Return (X, Y) of the center of cell containing provided text 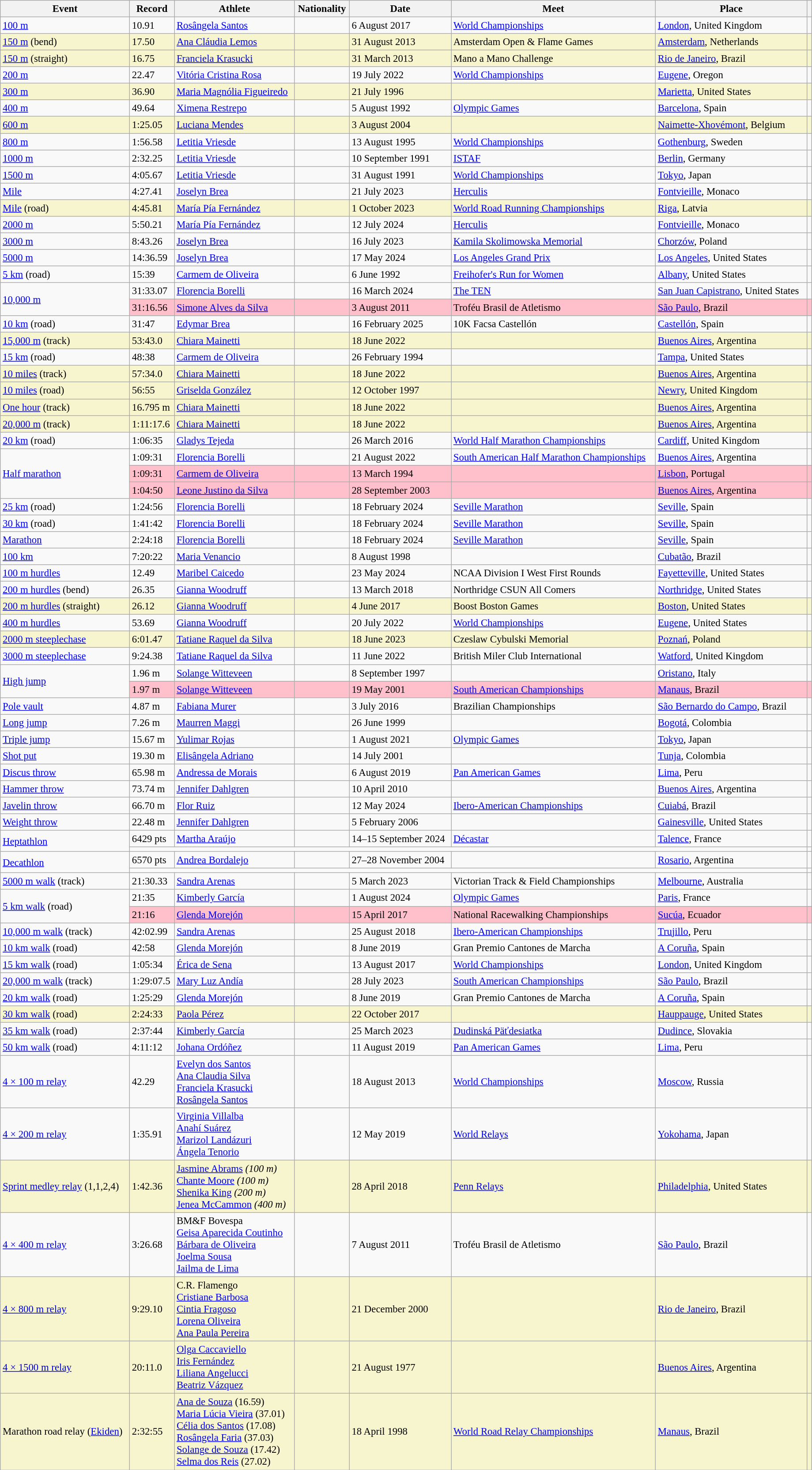
28 July 2023 (400, 981)
Paola Pérez (234, 1014)
12 May 2024 (400, 805)
10 September 1991 (400, 158)
1:05:34 (152, 964)
Half marathon (65, 473)
11 August 2019 (400, 1047)
Shot put (65, 756)
Pole vault (65, 706)
Dudince, Slovakia (731, 1031)
Riga, Latvia (731, 208)
Ana Cláudia Lemos (234, 42)
Decathlon (65, 862)
Décastar (554, 839)
35 km walk (road) (65, 1031)
4 × 400 m relay (65, 1245)
Gladys Tejeda (234, 440)
16.795 m (152, 407)
Oristano, Italy (731, 673)
High jump (65, 681)
5 February 2006 (400, 822)
12 July 2024 (400, 225)
Martha Araújo (234, 839)
26 February 1994 (400, 357)
3000 m (65, 241)
21 August 2022 (400, 457)
BM&F BovespaGeisa Aparecida CoutinhoBárbara de OliveiraJoelma SousaJailma de Lima (234, 1245)
21:16 (152, 914)
Yulimar Rojas (234, 739)
2:32.25 (152, 158)
6570 pts (152, 860)
23 May 2024 (400, 573)
Watford, United Kingdom (731, 656)
Northridge, United States (731, 590)
Marathon road relay (Ekiden) (65, 1432)
Rosario, Argentina (731, 860)
5 km (road) (65, 274)
10,000 m (65, 299)
1 October 2023 (400, 208)
400 m (65, 108)
Bogotá, Colombia (731, 722)
9:29.10 (152, 1309)
100 km (65, 557)
Cubatão, Brazil (731, 557)
36.90 (152, 92)
Heptathlon (65, 841)
13 March 2018 (400, 590)
800 m (65, 142)
1:11:17.6 (152, 424)
Triple jump (65, 739)
Place (731, 9)
15.67 m (152, 739)
42.29 (152, 1082)
150 m (bend) (65, 42)
Maribel Caicedo (234, 573)
Hauppauge, United States (731, 1014)
26.35 (152, 590)
300 m (65, 92)
8:43.26 (152, 241)
Ana de Souza (16.59)Maria Lúcia Vieira (37.01)Célia dos Santos (17.08)Rosângela Faria (37.03)Solange de Souza (17.42)Selma dos Reis (27.02) (234, 1432)
3 August 2004 (400, 125)
150 m (straight) (65, 59)
Ximena Restrepo (234, 108)
1:24:56 (152, 507)
15 km (road) (65, 357)
Rosângela Santos (234, 26)
Mile (road) (65, 208)
20,000 m walk (track) (65, 981)
World Relays (554, 1134)
16 February 2025 (400, 324)
20,000 m (track) (65, 424)
200 m hurdles (bend) (65, 590)
1:25:29 (152, 998)
13 March 1994 (400, 474)
18 August 2013 (400, 1082)
Melbourne, Australia (731, 881)
1:56.58 (152, 142)
28 April 2018 (400, 1187)
26 June 1999 (400, 722)
200 m hurdles (straight) (65, 606)
15 April 2017 (400, 914)
21 July 2023 (400, 191)
Poznań, Poland (731, 640)
400 m hurdles (65, 623)
2:24:18 (152, 540)
Fayetteville, United States (731, 573)
Brazilian Championships (554, 706)
12 October 1997 (400, 391)
Los Angeles, United States (731, 258)
Discus throw (65, 772)
4 June 2017 (400, 606)
1:42.36 (152, 1187)
600 m (65, 125)
14:36.59 (152, 258)
Weight throw (65, 822)
21 December 2000 (400, 1309)
18 June 2023 (400, 640)
Gainesville, United States (731, 822)
Franciela Krasucki (234, 59)
Yokohama, Japan (731, 1134)
15,000 m (track) (65, 341)
Freihofer's Run for Women (554, 274)
1:06:35 (152, 440)
Date (400, 9)
Gothenburg, Sweden (731, 142)
14–15 September 2024 (400, 839)
13 August 2017 (400, 964)
Northridge CSUN All Comers (554, 590)
4:05.67 (152, 175)
1:29:07.5 (152, 981)
4 × 200 m relay (65, 1134)
12 May 2019 (400, 1134)
1500 m (65, 175)
8 August 1998 (400, 557)
65.98 m (152, 772)
Los Angeles Grand Prix (554, 258)
19 May 2001 (400, 689)
10 km (road) (65, 324)
4:45.81 (152, 208)
NCAA Division I West First Rounds (554, 573)
Castellón, Spain (731, 324)
13 August 1995 (400, 142)
10 km walk (road) (65, 948)
25 km (road) (65, 507)
21 July 1996 (400, 92)
4 × 100 m relay (65, 1082)
Marietta, United States (731, 92)
Athlete (234, 9)
Amsterdam, Netherlands (731, 42)
Mile (65, 191)
Evelyn dos SantosAna Claudia SilvaFranciela KrasuckiRosângela Santos (234, 1082)
2000 m (65, 225)
4:11:12 (152, 1047)
1:35.91 (152, 1134)
100 m (65, 26)
Amsterdam Open & Flame Games (554, 42)
16.75 (152, 59)
Maria Venancio (234, 557)
Victorian Track & Field Championships (554, 881)
66.70 m (152, 805)
20 July 2022 (400, 623)
7 August 2011 (400, 1245)
Jasmine Abrams (100 m)Chante Moore (100 m)Shenika King (200 m)Jenea McCammon (400 m) (234, 1187)
8 September 1997 (400, 673)
50 km walk (road) (65, 1047)
1:04:50 (152, 490)
ISTAF (554, 158)
5000 m walk (track) (65, 881)
5:50.21 (152, 225)
20 km walk (road) (65, 998)
Cuiabá, Brazil (731, 805)
4:27.41 (152, 191)
Penn Relays (554, 1187)
57:34.0 (152, 374)
19.30 m (152, 756)
6 June 1992 (400, 274)
3:26.68 (152, 1245)
2:32:55 (152, 1432)
10.91 (152, 26)
National Racewalking Championships (554, 914)
São Bernardo do Campo, Brazil (731, 706)
Naimette-Xhovémont, Belgium (731, 125)
3000 m steeplechase (65, 656)
Leone Justino da Silva (234, 490)
11 June 2022 (400, 656)
Flor Ruiz (234, 805)
42:02.99 (152, 931)
Javelin throw (65, 805)
73.74 m (152, 789)
42:58 (152, 948)
Sprint medley relay (1,1,2,4) (65, 1187)
100 m hurdles (65, 573)
Johana Ordóñez (234, 1047)
Mary Luz Andía (234, 981)
10 miles (road) (65, 391)
Simone Alves da Silva (234, 308)
26.12 (152, 606)
Dudinská Päťdesiatka (554, 1031)
Kamila Skolimowska Memorial (554, 241)
Tunja, Colombia (731, 756)
53:43.0 (152, 341)
C.R. FlamengoCristiane BarbosaCintia FragosoLorena OliveiraAna Paula Pereira (234, 1309)
Edymar Brea (234, 324)
15 km walk (road) (65, 964)
22.47 (152, 75)
Boost Boston Games (554, 606)
Trujillo, Peru (731, 931)
Barcelona, Spain (731, 108)
30 km (road) (65, 523)
Event (65, 9)
22.48 m (152, 822)
Long jump (65, 722)
21 August 1977 (400, 1368)
25 March 2023 (400, 1031)
31 August 2013 (400, 42)
22 October 2017 (400, 1014)
1000 m (65, 158)
30 km walk (road) (65, 1014)
Philadelphia, United States (731, 1187)
5000 m (65, 258)
Tampa, United States (731, 357)
20:11.0 (152, 1368)
20 km (road) (65, 440)
Virginia VillalbaAnahí SuárezMarizol LandázuriÁngela Tenorio (234, 1134)
Maurren Maggi (234, 722)
6 August 2019 (400, 772)
South American Half Marathon Championships (554, 457)
25 August 2018 (400, 931)
21:35 (152, 898)
Lisbon, Portugal (731, 474)
5 August 1992 (400, 108)
Talence, France (731, 839)
31:16.56 (152, 308)
10 miles (track) (65, 374)
31:47 (152, 324)
Érica de Sena (234, 964)
31 March 2013 (400, 59)
World Half Marathon Championships (554, 440)
4.87 m (152, 706)
18 April 1998 (400, 1432)
Olga CaccavielloIris FernándezLiliana AngelucciBeatriz Vázquez (234, 1368)
World Road Relay Championships (554, 1432)
Record (152, 9)
4 × 1500 m relay (65, 1368)
10 April 2010 (400, 789)
1:25.05 (152, 125)
5 March 2023 (400, 881)
Czeslaw Cybulski Memorial (554, 640)
Newry, United Kingdom (731, 391)
Albany, United States (731, 274)
6 August 2017 (400, 26)
10K Facsa Castellón (554, 324)
Nationality (322, 9)
14 July 2001 (400, 756)
Boston, United States (731, 606)
21:30.33 (152, 881)
4 × 800 m relay (65, 1309)
7.26 m (152, 722)
Eugene, United States (731, 623)
1 August 2021 (400, 739)
Mano a Mano Challenge (554, 59)
2:24:33 (152, 1014)
17.50 (152, 42)
10,000 m walk (track) (65, 931)
Elisângela Adriano (234, 756)
19 July 2022 (400, 75)
49.64 (152, 108)
17 May 2024 (400, 258)
1:41:42 (152, 523)
200 m (65, 75)
3 August 2011 (400, 308)
One hour (track) (65, 407)
15:39 (152, 274)
The TEN (554, 291)
53.69 (152, 623)
48:38 (152, 357)
5 km walk (road) (65, 906)
Vitória Cristina Rosa (234, 75)
Marathon (65, 540)
Moscow, Russia (731, 1082)
16 July 2023 (400, 241)
Hammer throw (65, 789)
Sucúa, Ecuador (731, 914)
World Road Running Championships (554, 208)
31:33.07 (152, 291)
Andrea Bordalejo (234, 860)
Meet (554, 9)
1 August 2024 (400, 898)
56:55 (152, 391)
27–28 November 2004 (400, 860)
1.96 m (152, 673)
Chorzów, Poland (731, 241)
Cardiff, United Kingdom (731, 440)
Fabiana Murer (234, 706)
British Miler Club International (554, 656)
Eugene, Oregon (731, 75)
31 August 1991 (400, 175)
7:20:22 (152, 557)
2000 m steeplechase (65, 640)
Andressa de Morais (234, 772)
28 September 2003 (400, 490)
San Juan Capistrano, United States (731, 291)
Paris, France (731, 898)
9:24.38 (152, 656)
6:01.47 (152, 640)
Maria Magnólia Figueiredo (234, 92)
2:37:44 (152, 1031)
3 July 2016 (400, 706)
1.97 m (152, 689)
26 March 2016 (400, 440)
Griselda González (234, 391)
6429 pts (152, 839)
12.49 (152, 573)
Luciana Mendes (234, 125)
16 March 2024 (400, 291)
Berlin, Germany (731, 158)
